Extract the [X, Y] coordinate from the center of the cell holding the provided text.  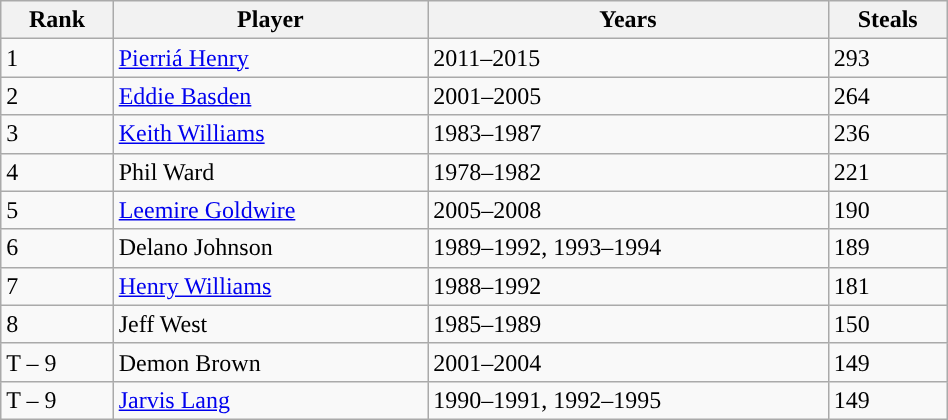
221 [888, 172]
Eddie Basden [270, 96]
Steals [888, 20]
181 [888, 286]
Jarvis Lang [270, 400]
150 [888, 324]
Delano Johnson [270, 248]
Henry Williams [270, 286]
7 [57, 286]
Jeff West [270, 324]
1983–1987 [628, 134]
1990–1991, 1992–1995 [628, 400]
Phil Ward [270, 172]
6 [57, 248]
1978–1982 [628, 172]
Player [270, 20]
8 [57, 324]
189 [888, 248]
1989–1992, 1993–1994 [628, 248]
Pierriá Henry [270, 58]
Keith Williams [270, 134]
190 [888, 210]
2005–2008 [628, 210]
293 [888, 58]
2011–2015 [628, 58]
3 [57, 134]
1988–1992 [628, 286]
236 [888, 134]
Rank [57, 20]
Demon Brown [270, 362]
1985–1989 [628, 324]
4 [57, 172]
264 [888, 96]
5 [57, 210]
2 [57, 96]
1 [57, 58]
2001–2005 [628, 96]
Years [628, 20]
Leemire Goldwire [270, 210]
2001–2004 [628, 362]
